Output the (x, y) coordinate of the center of the cell containing the given text.  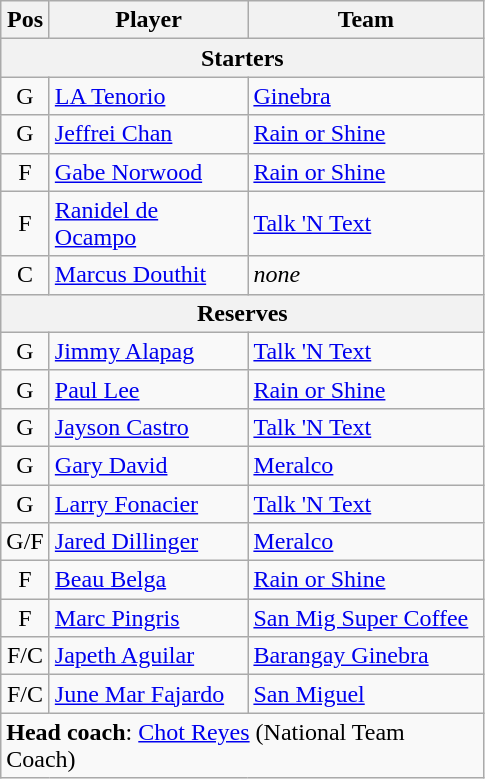
Team (366, 20)
Gabe Norwood (148, 172)
Head coach: Chot Reyes (National Team Coach) (242, 746)
Beau Belga (148, 580)
Reserves (242, 313)
G/F (26, 542)
Jayson Castro (148, 427)
C (26, 275)
Ranidel de Ocampo (148, 224)
Jimmy Alapag (148, 351)
Marcus Douthit (148, 275)
June Mar Fajardo (148, 694)
Jared Dillinger (148, 542)
Gary David (148, 465)
none (366, 275)
Ginebra (366, 96)
Larry Fonacier (148, 503)
Jeffrei Chan (148, 134)
San Miguel (366, 694)
Japeth Aguilar (148, 656)
Marc Pingris (148, 618)
Paul Lee (148, 389)
Pos (26, 20)
LA Tenorio (148, 96)
Player (148, 20)
Barangay Ginebra (366, 656)
Starters (242, 58)
San Mig Super Coffee (366, 618)
